Capture the cell that displays the provided text and extract its [X, Y] central coordinate. 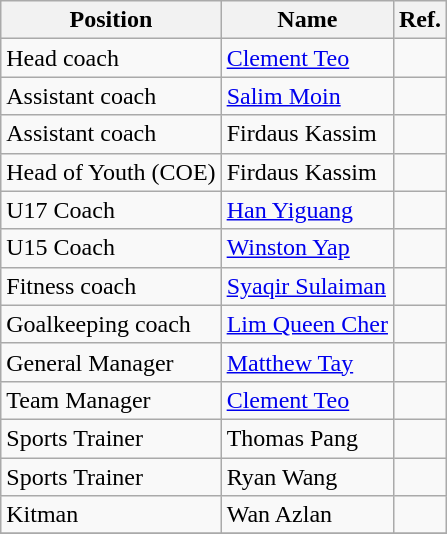
Fitness coach [111, 286]
Head of Youth (COE) [111, 172]
Kitman [111, 515]
Ref. [420, 20]
Team Manager [111, 400]
Winston Yap [307, 248]
U15 Coach [111, 248]
Ryan Wang [307, 477]
Syaqir Sulaiman [307, 286]
General Manager [111, 362]
Name [307, 20]
Matthew Tay [307, 362]
Thomas Pang [307, 438]
Goalkeeping coach [111, 324]
Han Yiguang [307, 210]
Head coach [111, 58]
Salim Moin [307, 96]
U17 Coach [111, 210]
Wan Azlan [307, 515]
Lim Queen Cher [307, 324]
Position [111, 20]
